Capture the cell that displays the provided text and extract its [X, Y] central coordinate. 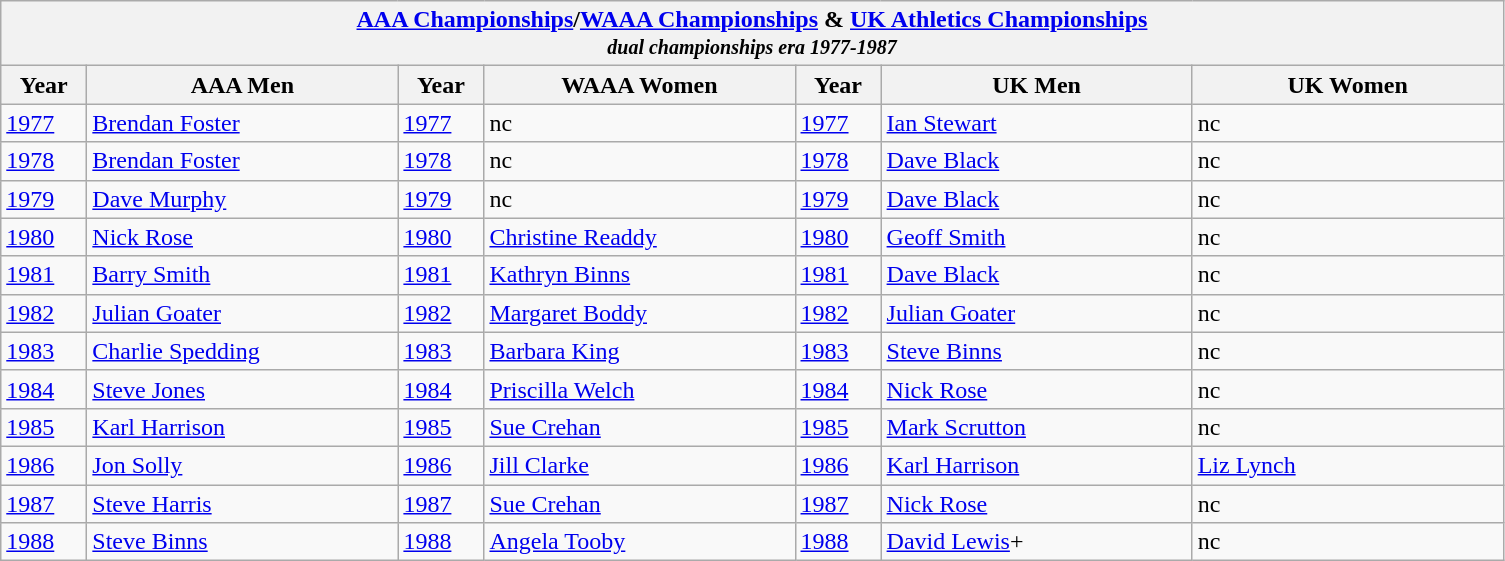
Liz Lynch [1348, 465]
AAA Championships/WAAA Championships & UK Athletics Championshipsdual championships era 1977-1987 [752, 34]
Angela Tooby [640, 542]
Steve Jones [242, 389]
Dave Murphy [242, 199]
Mark Scrutton [1036, 427]
Barry Smith [242, 275]
Barbara King [640, 351]
Charlie Spedding [242, 351]
Christine Readdy [640, 237]
UK Men [1036, 85]
Geoff Smith [1036, 237]
Priscilla Welch [640, 389]
Kathryn Binns [640, 275]
David Lewis+ [1036, 542]
Margaret Boddy [640, 313]
WAAA Women [640, 85]
AAA Men [242, 85]
UK Women [1348, 85]
Ian Stewart [1036, 123]
Steve Harris [242, 503]
Jon Solly [242, 465]
Jill Clarke [640, 465]
